From the cell containing the given text, extract its center point as (X, Y) coordinate. 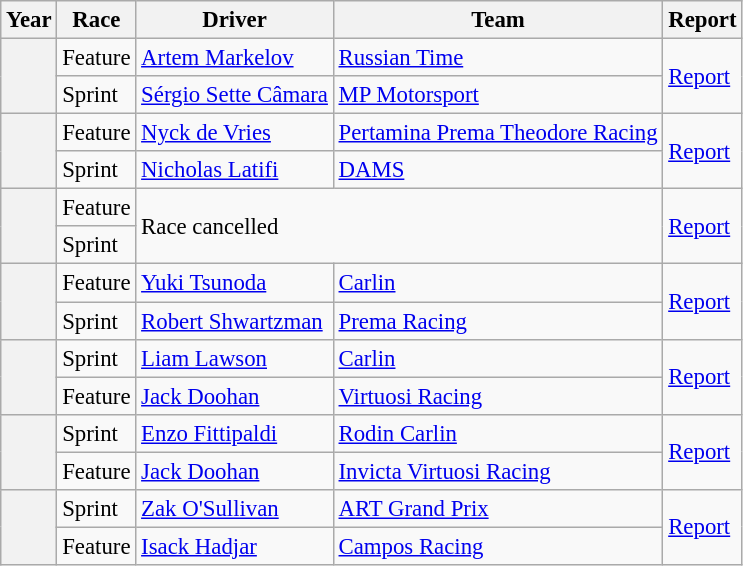
Russian Time (498, 58)
Rodin Carlin (498, 433)
Yuki Tsunoda (234, 283)
Isack Hadjar (234, 546)
MP Motorsport (498, 95)
Artem Markelov (234, 58)
ART Grand Prix (498, 509)
Campos Racing (498, 546)
DAMS (498, 170)
Nicholas Latifi (234, 170)
Liam Lawson (234, 358)
Nyck de Vries (234, 133)
Prema Racing (498, 321)
Year (29, 20)
Zak O'Sullivan (234, 509)
Team (498, 20)
Pertamina Prema Theodore Racing (498, 133)
Race (96, 20)
Enzo Fittipaldi (234, 433)
Race cancelled (400, 226)
Robert Shwartzman (234, 321)
Invicta Virtuosi Racing (498, 471)
Sérgio Sette Câmara (234, 95)
Driver (234, 20)
Virtuosi Racing (498, 396)
